Provide the [X, Y] coordinate of the cell's center where the given text is located.  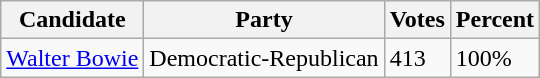
Votes [417, 20]
100% [494, 58]
Walter Bowie [72, 58]
Percent [494, 20]
413 [417, 58]
Party [264, 20]
Candidate [72, 20]
Democratic-Republican [264, 58]
